Provide the (X, Y) coordinate of the cell's center where the given text is located.  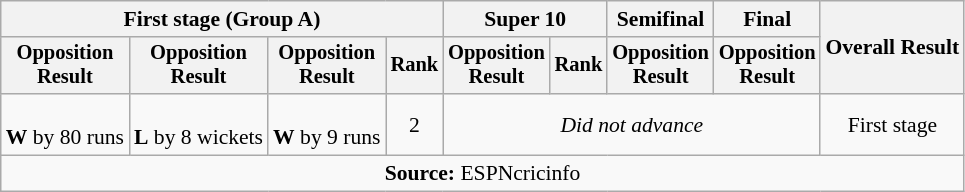
Overall Result (892, 48)
2 (415, 124)
W by 80 runs (65, 124)
Did not advance (632, 124)
Source: ESPNcricinfo (483, 174)
Final (768, 19)
First stage (Group A) (222, 19)
L by 8 wickets (198, 124)
W by 9 runs (326, 124)
Semifinal (660, 19)
Super 10 (525, 19)
First stage (892, 124)
